Return the (x, y) coordinate for the center point of the cell that contains the specified text.  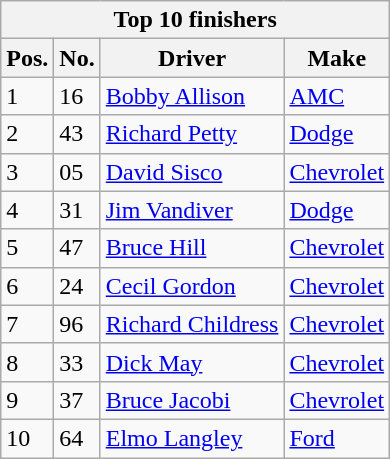
37 (77, 400)
4 (28, 210)
Richard Petty (192, 134)
Top 10 finishers (196, 20)
33 (77, 362)
16 (77, 96)
Driver (192, 58)
43 (77, 134)
Bobby Allison (192, 96)
10 (28, 438)
Jim Vandiver (192, 210)
David Sisco (192, 172)
Dick May (192, 362)
1 (28, 96)
7 (28, 324)
2 (28, 134)
9 (28, 400)
31 (77, 210)
05 (77, 172)
47 (77, 248)
96 (77, 324)
Ford (337, 438)
Cecil Gordon (192, 286)
3 (28, 172)
Pos. (28, 58)
No. (77, 58)
8 (28, 362)
5 (28, 248)
AMC (337, 96)
Richard Childress (192, 324)
64 (77, 438)
Elmo Langley (192, 438)
Make (337, 58)
Bruce Hill (192, 248)
Bruce Jacobi (192, 400)
24 (77, 286)
6 (28, 286)
